Capture the cell that displays the provided text and extract its (x, y) central coordinate. 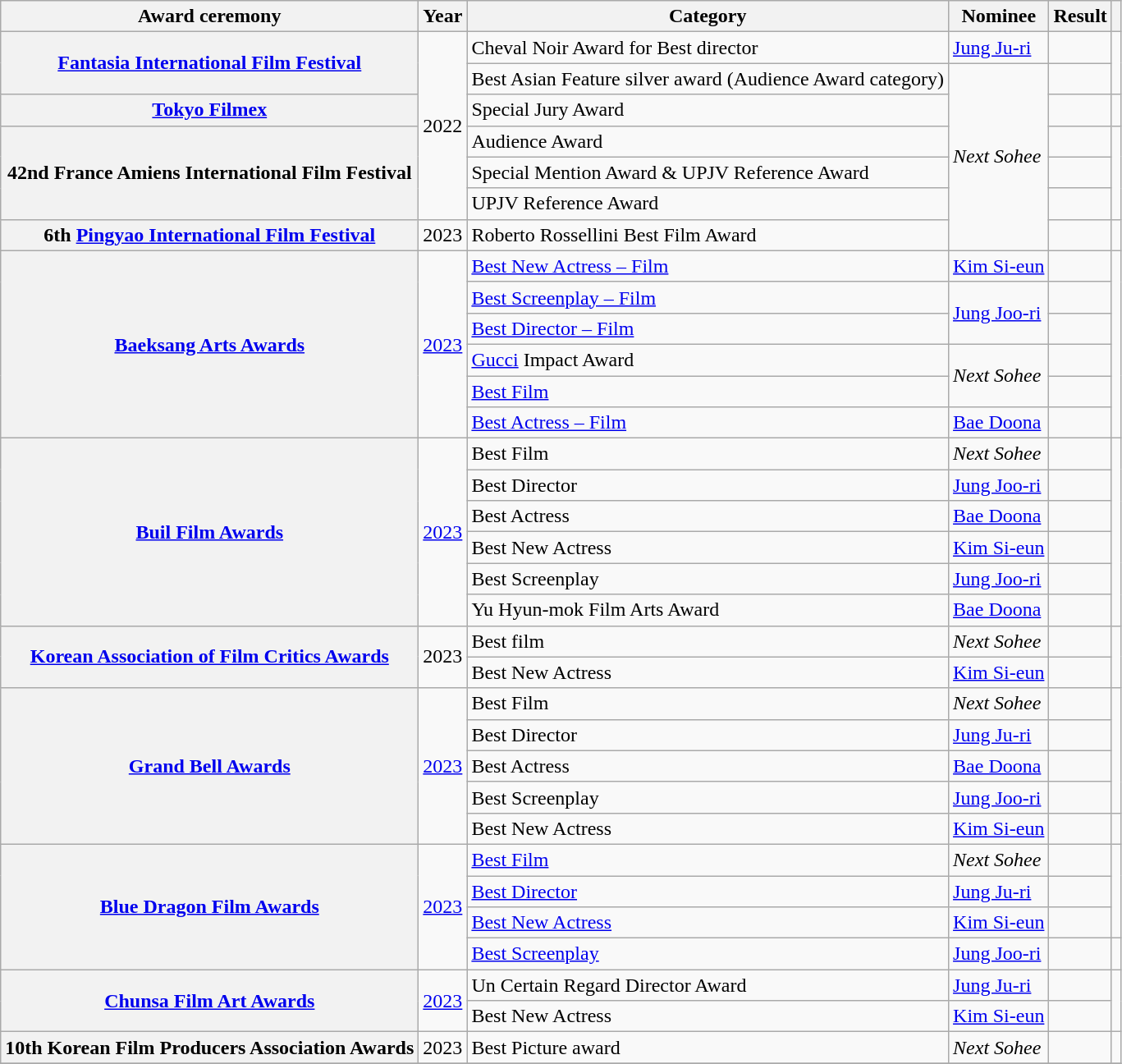
Special Mention Award & UPJV Reference Award (708, 172)
10th Korean Film Producers Association Awards (210, 1048)
Buil Film Awards (210, 532)
Cheval Noir Award for Best director (708, 48)
Blue Dragon Film Awards (210, 906)
Tokyo Filmex (210, 110)
Gucci Impact Award (708, 360)
Un Certain Regard Director Award (708, 985)
Baeksang Arts Awards (210, 344)
Best Asian Feature silver award (Audience Award category) (708, 79)
Best Actress – Film (708, 423)
Special Jury Award (708, 110)
Award ceremony (210, 16)
42nd France Amiens International Film Festival (210, 172)
Audience Award (708, 141)
Korean Association of Film Critics Awards (210, 657)
Best film (708, 641)
Best Director – Film (708, 328)
Roberto Rossellini Best Film Award (708, 235)
Yu Hyun-mok Film Arts Award (708, 610)
Best Screenplay – Film (708, 297)
2022 (443, 126)
Best Picture award (708, 1048)
Best New Actress – Film (708, 266)
Year (443, 16)
Chunsa Film Art Awards (210, 1001)
Category (708, 16)
Result (1080, 16)
6th Pingyao International Film Festival (210, 235)
UPJV Reference Award (708, 204)
Nominee (999, 16)
Fantasia International Film Festival (210, 63)
Grand Bell Awards (210, 766)
